Output the (x, y) coordinate of the center of the cell containing the given text.  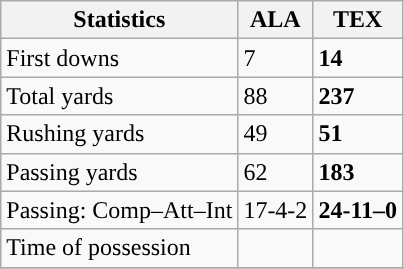
Passing: Comp–Att–Int (120, 210)
49 (276, 134)
24-11–0 (358, 210)
ALA (276, 20)
14 (358, 58)
Total yards (120, 96)
17-4-2 (276, 210)
Rushing yards (120, 134)
TEX (358, 20)
7 (276, 58)
88 (276, 96)
Passing yards (120, 172)
Statistics (120, 20)
183 (358, 172)
62 (276, 172)
Time of possession (120, 248)
First downs (120, 58)
51 (358, 134)
237 (358, 96)
